Determine the (X, Y) coordinate at the center of the cell enclosing the given text.  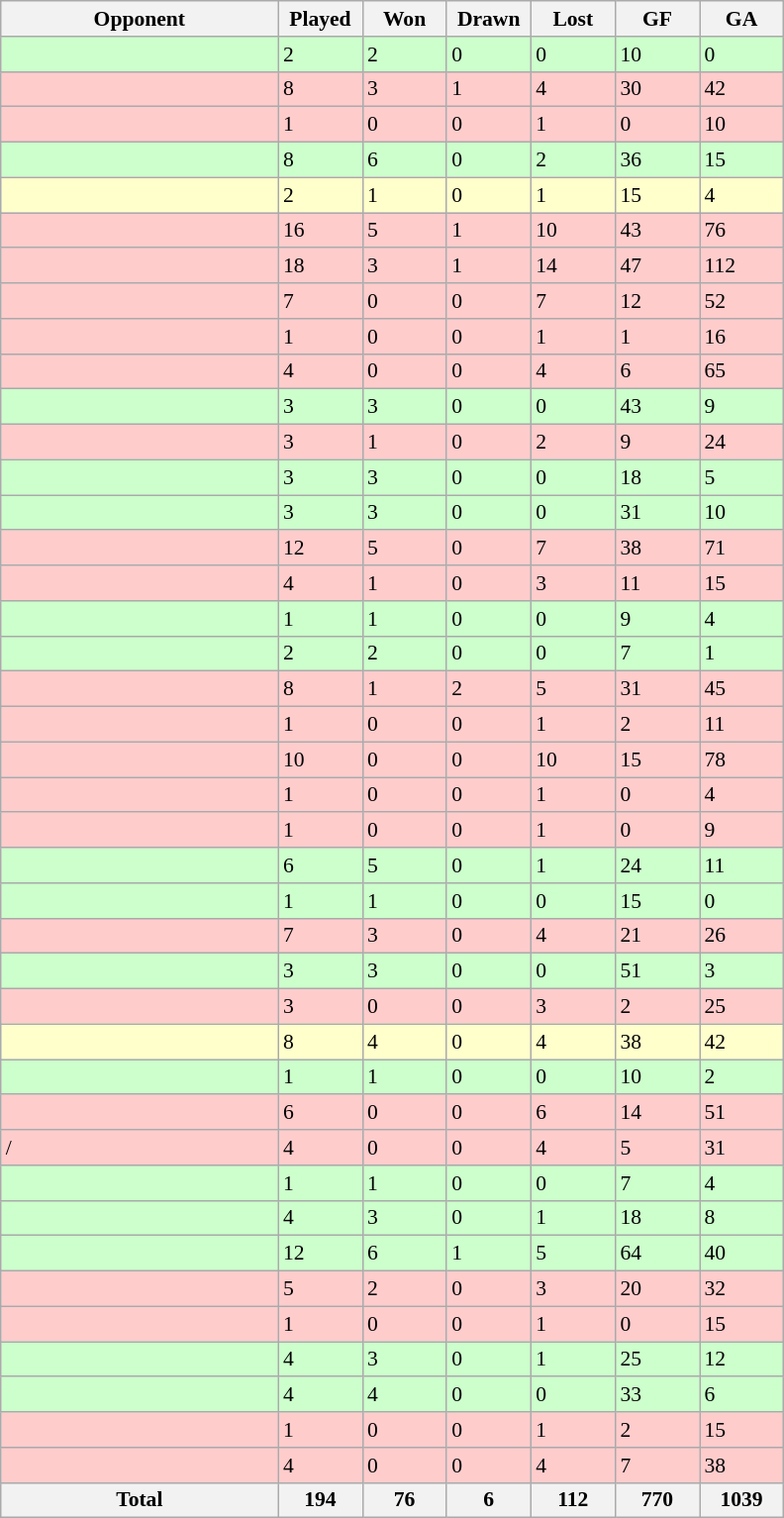
30 (657, 89)
26 (740, 936)
GA (740, 19)
52 (740, 301)
78 (740, 759)
Opponent (140, 19)
GF (657, 19)
Won (404, 19)
32 (740, 1289)
40 (740, 1254)
65 (740, 371)
47 (657, 266)
Played (321, 19)
45 (740, 689)
1039 (740, 1500)
21 (657, 936)
Total (140, 1500)
64 (657, 1254)
Drawn (489, 19)
71 (740, 549)
194 (321, 1500)
Lost (572, 19)
/ (140, 1148)
36 (657, 160)
20 (657, 1289)
33 (657, 1395)
770 (657, 1500)
